From the cell containing the given text, extract its center point as [x, y] coordinate. 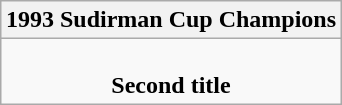
Second title [170, 72]
1993 Sudirman Cup Champions [170, 20]
